Output the (x, y) coordinate of the center of the cell containing the given text.  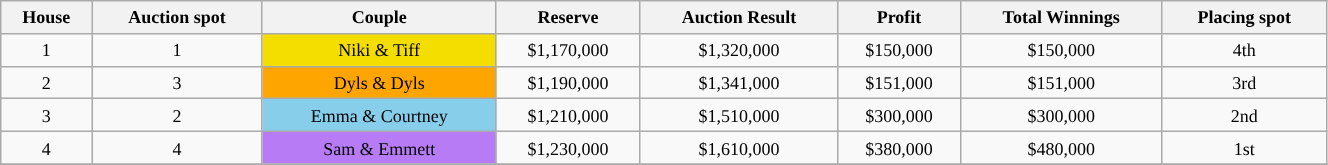
Sam & Emmett (379, 148)
House (46, 18)
Placing spot (1244, 18)
$1,190,000 (568, 82)
Auction spot (177, 18)
1st (1244, 148)
2nd (1244, 116)
$1,341,000 (739, 82)
Emma & Courtney (379, 116)
$1,230,000 (568, 148)
Niki & Tiff (379, 50)
$1,170,000 (568, 50)
$1,510,000 (739, 116)
$1,320,000 (739, 50)
Profit (899, 18)
4th (1244, 50)
$480,000 (1061, 148)
Reserve (568, 18)
$1,610,000 (739, 148)
$1,210,000 (568, 116)
Dyls & Dyls (379, 82)
Total Winnings (1061, 18)
3rd (1244, 82)
Couple (379, 18)
$380,000 (899, 148)
Auction Result (739, 18)
